Capture the cell that displays the provided text and extract its [x, y] central coordinate. 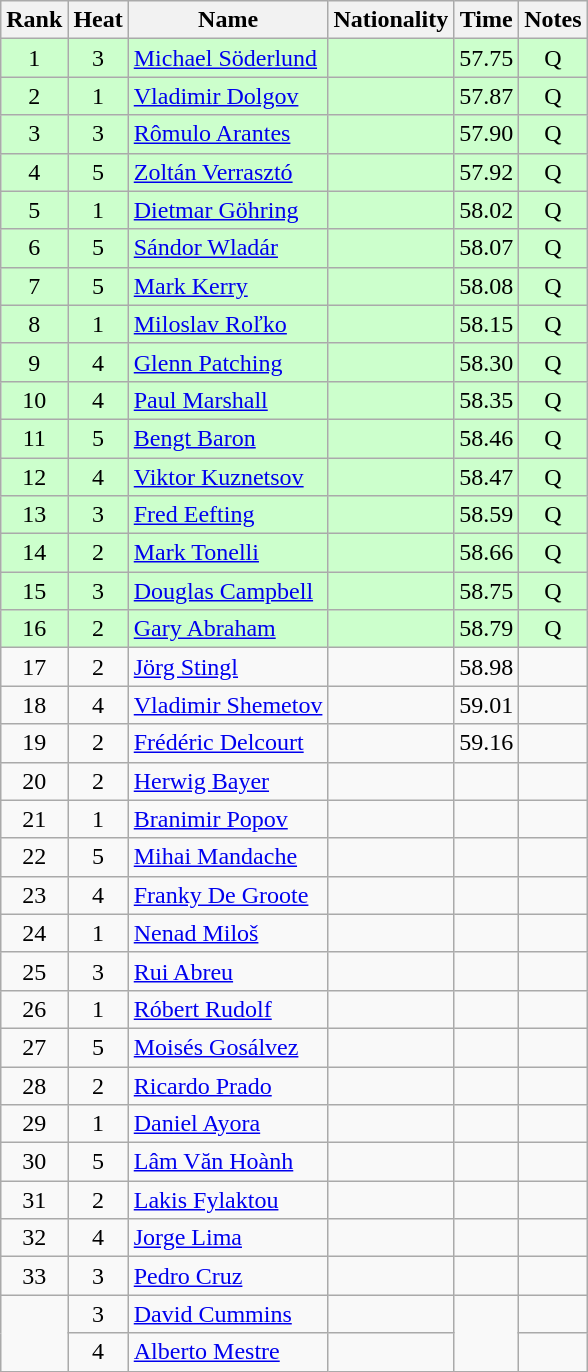
Michael Söderlund [228, 58]
Fred Eefting [228, 515]
22 [34, 857]
58.15 [486, 324]
58.47 [486, 477]
12 [34, 477]
16 [34, 629]
57.75 [486, 58]
29 [34, 1124]
Alberto Mestre [228, 1352]
Nationality [391, 20]
Zoltán Verrasztó [228, 172]
Pedro Cruz [228, 1276]
57.90 [486, 134]
Gary Abraham [228, 629]
58.30 [486, 362]
14 [34, 553]
Rank [34, 20]
21 [34, 819]
Franky De Groote [228, 895]
58.08 [486, 286]
59.01 [486, 705]
Vladimir Shemetov [228, 705]
Time [486, 20]
24 [34, 933]
Frédéric Delcourt [228, 743]
27 [34, 1047]
58.59 [486, 515]
30 [34, 1162]
Mark Kerry [228, 286]
Lakis Fylaktou [228, 1200]
Herwig Bayer [228, 781]
9 [34, 362]
26 [34, 1009]
18 [34, 705]
58.75 [486, 591]
David Cummins [228, 1314]
57.92 [486, 172]
Róbert Rudolf [228, 1009]
Name [228, 20]
58.35 [486, 400]
13 [34, 515]
Vladimir Dolgov [228, 96]
58.98 [486, 667]
19 [34, 743]
17 [34, 667]
33 [34, 1276]
Notes [553, 20]
8 [34, 324]
Sándor Wladár [228, 248]
Mark Tonelli [228, 553]
57.87 [486, 96]
6 [34, 248]
15 [34, 591]
Branimir Popov [228, 819]
Mihai Mandache [228, 857]
Douglas Campbell [228, 591]
32 [34, 1238]
Nenad Miloš [228, 933]
Bengt Baron [228, 438]
Jörg Stingl [228, 667]
Glenn Patching [228, 362]
7 [34, 286]
58.07 [486, 248]
28 [34, 1085]
58.46 [486, 438]
Daniel Ayora [228, 1124]
Moisés Gosálvez [228, 1047]
58.02 [486, 210]
Rômulo Arantes [228, 134]
Lâm Văn Hoành [228, 1162]
Dietmar Göhring [228, 210]
11 [34, 438]
10 [34, 400]
31 [34, 1200]
Paul Marshall [228, 400]
59.16 [486, 743]
23 [34, 895]
58.79 [486, 629]
20 [34, 781]
25 [34, 971]
Miloslav Roľko [228, 324]
Heat [98, 20]
Rui Abreu [228, 971]
Ricardo Prado [228, 1085]
Jorge Lima [228, 1238]
Viktor Kuznetsov [228, 477]
58.66 [486, 553]
